Return [X, Y] of the center of cell containing provided text 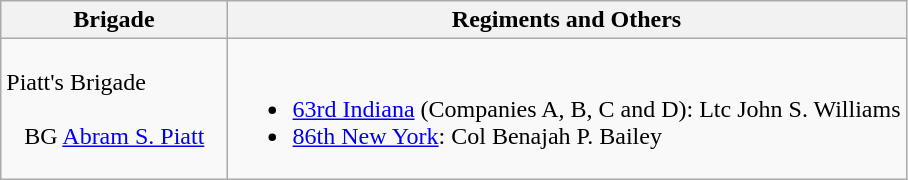
Regiments and Others [566, 20]
Brigade [114, 20]
Piatt's Brigade BG Abram S. Piatt [114, 109]
63rd Indiana (Companies A, B, C and D): Ltc John S. Williams86th New York: Col Benajah P. Bailey [566, 109]
